Search for the cell housing the specified text and yield its [x, y] center coordinate. 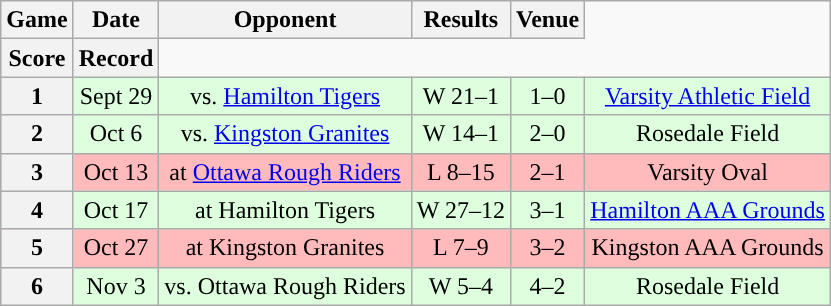
Opponent [285, 20]
Oct 17 [116, 210]
2–1 [547, 172]
2–0 [547, 134]
4–2 [547, 286]
Varsity Oval [708, 172]
3 [37, 172]
Oct 27 [116, 248]
3–1 [547, 210]
1–0 [547, 96]
W 27–12 [460, 210]
Oct 6 [116, 134]
Sept 29 [116, 96]
Kingston AAA Grounds [708, 248]
L 7–9 [460, 248]
at Ottawa Rough Riders [285, 172]
vs. Ottawa Rough Riders [285, 286]
vs. Hamilton Tigers [285, 96]
Date [116, 20]
Score [37, 58]
Oct 13 [116, 172]
Record [116, 58]
Nov 3 [116, 286]
4 [37, 210]
W 21–1 [460, 96]
5 [37, 248]
W 5–4 [460, 286]
L 8–15 [460, 172]
2 [37, 134]
Varsity Athletic Field [708, 96]
Hamilton AAA Grounds [708, 210]
vs. Kingston Granites [285, 134]
W 14–1 [460, 134]
3–2 [547, 248]
at Hamilton Tigers [285, 210]
at Kingston Granites [285, 248]
6 [37, 286]
Results [460, 20]
Venue [547, 20]
1 [37, 96]
Game [37, 20]
